Search for the cell housing the specified text and yield its (X, Y) center coordinate. 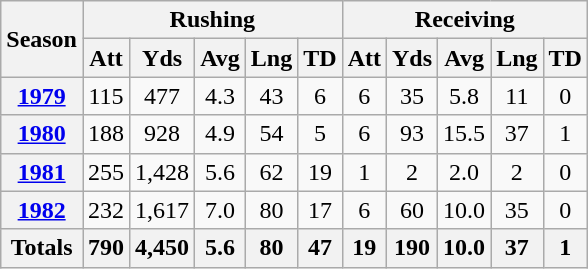
1979 (42, 96)
Receiving (464, 20)
1,617 (162, 210)
17 (320, 210)
93 (412, 134)
115 (106, 96)
2.0 (464, 172)
Rushing (212, 20)
62 (271, 172)
190 (412, 248)
1980 (42, 134)
4.3 (220, 96)
5 (320, 134)
Totals (42, 248)
7.0 (220, 210)
790 (106, 248)
4,450 (162, 248)
54 (271, 134)
43 (271, 96)
47 (320, 248)
4.9 (220, 134)
Season (42, 39)
1981 (42, 172)
255 (106, 172)
477 (162, 96)
5.8 (464, 96)
60 (412, 210)
11 (517, 96)
232 (106, 210)
1,428 (162, 172)
928 (162, 134)
15.5 (464, 134)
1982 (42, 210)
188 (106, 134)
